For the text-containing cell, return its midpoint in [X, Y] coordinate format. 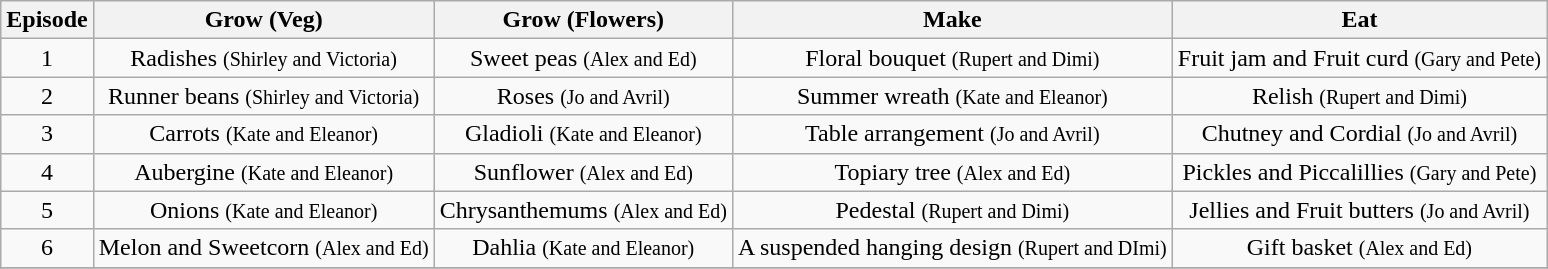
Grow (Flowers) [583, 20]
4 [47, 172]
Relish (Rupert and Dimi) [1359, 96]
6 [47, 248]
Floral bouquet (Rupert and Dimi) [952, 58]
3 [47, 134]
Topiary tree (Alex and Ed) [952, 172]
Roses (Jo and Avril) [583, 96]
Chrysanthemums (Alex and Ed) [583, 210]
Gladioli (Kate and Eleanor) [583, 134]
Carrots (Kate and Eleanor) [264, 134]
Pedestal (Rupert and Dimi) [952, 210]
Aubergine (Kate and Eleanor) [264, 172]
Chutney and Cordial (Jo and Avril) [1359, 134]
Table arrangement (Jo and Avril) [952, 134]
5 [47, 210]
Eat [1359, 20]
Gift basket (Alex and Ed) [1359, 248]
Sunflower (Alex and Ed) [583, 172]
Melon and Sweetcorn (Alex and Ed) [264, 248]
Radishes (Shirley and Victoria) [264, 58]
2 [47, 96]
Onions (Kate and Eleanor) [264, 210]
A suspended hanging design (Rupert and DImi) [952, 248]
Fruit jam and Fruit curd (Gary and Pete) [1359, 58]
Grow (Veg) [264, 20]
Sweet peas (Alex and Ed) [583, 58]
Episode [47, 20]
1 [47, 58]
Runner beans (Shirley and Victoria) [264, 96]
Jellies and Fruit butters (Jo and Avril) [1359, 210]
Make [952, 20]
Pickles and Piccalillies (Gary and Pete) [1359, 172]
Summer wreath (Kate and Eleanor) [952, 96]
Dahlia (Kate and Eleanor) [583, 248]
